Scan for the cell matching the given text and deliver its [x, y] coordinate at center. 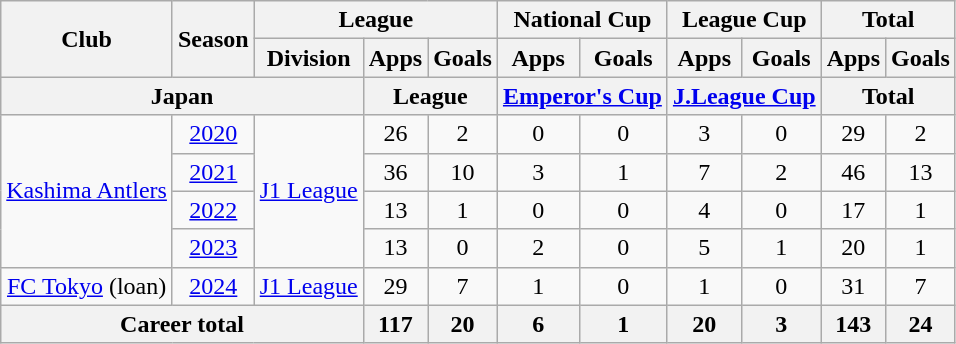
143 [853, 324]
2021 [213, 172]
4 [704, 210]
117 [395, 324]
National Cup [582, 20]
Division [308, 58]
2024 [213, 286]
5 [704, 248]
Career total [182, 324]
2023 [213, 248]
46 [853, 172]
2020 [213, 134]
2022 [213, 210]
36 [395, 172]
6 [538, 324]
10 [463, 172]
17 [853, 210]
Kashima Antlers [87, 191]
FC Tokyo (loan) [87, 286]
Season [213, 39]
26 [395, 134]
Japan [182, 96]
League Cup [744, 20]
Club [87, 39]
31 [853, 286]
J.League Cup [744, 96]
24 [921, 324]
Emperor's Cup [582, 96]
